Search for the cell housing the specified text and yield its [X, Y] center coordinate. 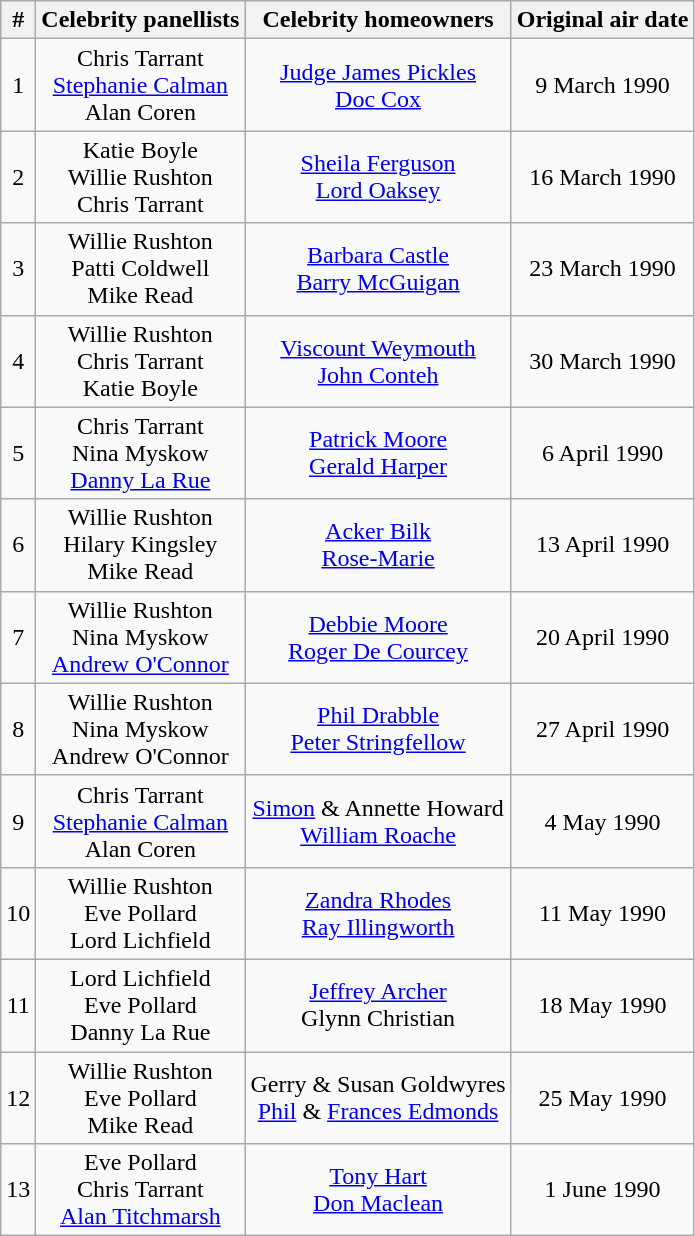
Debbie MooreRoger De Courcey [378, 637]
Lord LichfieldEve PollardDanny La Rue [140, 1005]
Judge James PicklesDoc Cox [378, 85]
5 [18, 453]
4 May 1990 [602, 821]
Willie RushtonChris TarrantKatie Boyle [140, 361]
23 March 1990 [602, 269]
3 [18, 269]
7 [18, 637]
Phil DrabblePeter Stringfellow [378, 729]
9 [18, 821]
11 [18, 1005]
12 [18, 1098]
Tony HartDon Maclean [378, 1190]
6 April 1990 [602, 453]
Acker BilkRose-Marie [378, 545]
# [18, 20]
13 April 1990 [602, 545]
Zandra RhodesRay Illingworth [378, 913]
Patrick MooreGerald Harper [378, 453]
Willie RushtonEve PollardMike Read [140, 1098]
Gerry & Susan GoldwyresPhil & Frances Edmonds [378, 1098]
10 [18, 913]
Willie RushtonEve PollardLord Lichfield [140, 913]
8 [18, 729]
16 March 1990 [602, 177]
Chris TarrantNina MyskowDanny La Rue [140, 453]
Jeffrey ArcherGlynn Christian [378, 1005]
Barbara CastleBarry McGuigan [378, 269]
25 May 1990 [602, 1098]
9 March 1990 [602, 85]
6 [18, 545]
30 March 1990 [602, 361]
Sheila FergusonLord Oaksey [378, 177]
4 [18, 361]
Willie RushtonHilary KingsleyMike Read [140, 545]
Simon & Annette HowardWilliam Roache [378, 821]
27 April 1990 [602, 729]
Original air date [602, 20]
18 May 1990 [602, 1005]
13 [18, 1190]
Celebrity homeowners [378, 20]
11 May 1990 [602, 913]
20 April 1990 [602, 637]
Viscount WeymouthJohn Conteh [378, 361]
Celebrity panellists [140, 20]
1 [18, 85]
1 June 1990 [602, 1190]
Katie BoyleWillie RushtonChris Tarrant [140, 177]
Eve PollardChris TarrantAlan Titchmarsh [140, 1190]
Willie RushtonPatti ColdwellMike Read [140, 269]
2 [18, 177]
